Locate the cell with the specified text and output its (x, y) center coordinate. 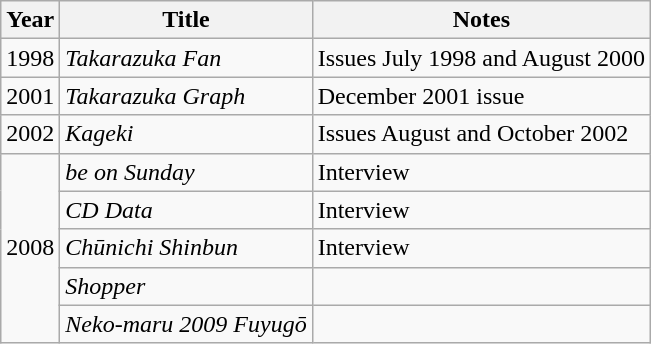
Title (186, 20)
Issues August and October 2002 (481, 134)
Chūnichi Shinbun (186, 248)
Shopper (186, 286)
December 2001 issue (481, 96)
1998 (30, 58)
be on Sunday (186, 172)
2001 (30, 96)
CD Data (186, 210)
Takarazuka Graph (186, 96)
Takarazuka Fan (186, 58)
2008 (30, 248)
Notes (481, 20)
Issues July 1998 and August 2000 (481, 58)
Year (30, 20)
Kageki (186, 134)
Neko-maru 2009 Fuyugō (186, 324)
2002 (30, 134)
